Determine the (x, y) coordinate at the center of the cell enclosing the given text.  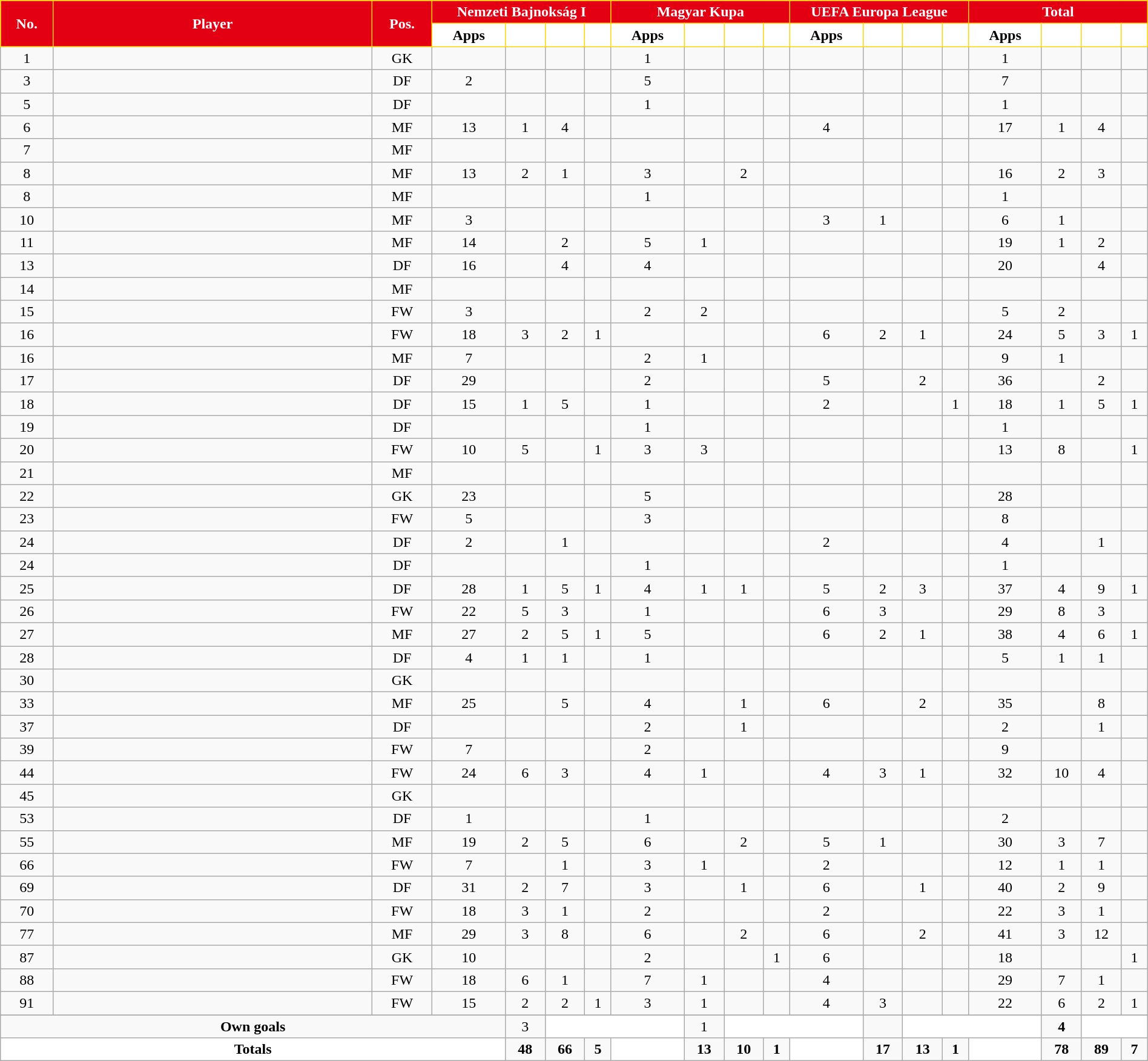
38 (1005, 634)
32 (1005, 773)
35 (1005, 704)
77 (27, 934)
11 (27, 242)
70 (27, 911)
Totals (253, 1049)
53 (27, 819)
26 (27, 611)
36 (1005, 381)
Magyar Kupa (700, 12)
89 (1101, 1049)
91 (27, 1003)
UEFA Europa League (879, 12)
78 (1061, 1049)
Pos. (402, 24)
69 (27, 888)
55 (27, 842)
33 (27, 704)
31 (469, 888)
88 (27, 980)
45 (27, 796)
48 (526, 1049)
87 (27, 957)
21 (27, 473)
44 (27, 773)
41 (1005, 934)
39 (27, 750)
No. (27, 24)
40 (1005, 888)
Player (213, 24)
Nemzeti Bajnokság I (522, 12)
Total (1058, 12)
Own goals (253, 1026)
